Scan for the cell matching the given text and deliver its (x, y) coordinate at center. 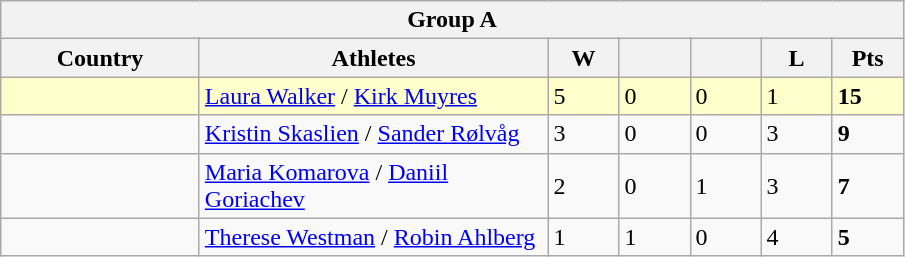
Group A (452, 20)
9 (868, 134)
Maria Komarova / Daniil Goriachev (374, 186)
Athletes (374, 58)
15 (868, 96)
Therese Westman / Robin Ahlberg (374, 237)
Pts (868, 58)
Kristin Skaslien / Sander Rølvåg (374, 134)
4 (796, 237)
W (584, 58)
Country (100, 58)
L (796, 58)
2 (584, 186)
Laura Walker / Kirk Muyres (374, 96)
7 (868, 186)
